Detect which cell encompasses the target text, then output its (x, y) center coordinate. 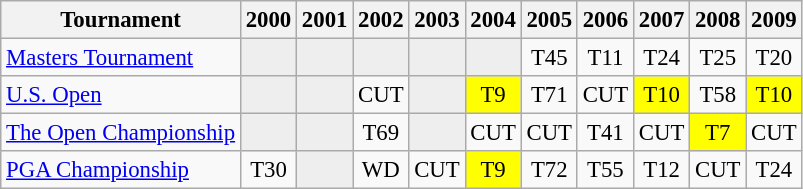
2007 (661, 20)
T45 (549, 58)
T11 (605, 58)
T71 (549, 95)
Masters Tournament (121, 58)
T69 (381, 133)
2000 (268, 20)
T7 (718, 133)
T25 (718, 58)
T12 (661, 170)
2009 (774, 20)
2008 (718, 20)
2001 (325, 20)
2006 (605, 20)
T30 (268, 170)
WD (381, 170)
T41 (605, 133)
T55 (605, 170)
U.S. Open (121, 95)
Tournament (121, 20)
T20 (774, 58)
2004 (493, 20)
2002 (381, 20)
T58 (718, 95)
T72 (549, 170)
2003 (437, 20)
2005 (549, 20)
PGA Championship (121, 170)
The Open Championship (121, 133)
